Provide the (x, y) coordinate of the cell's center where the given text is located.  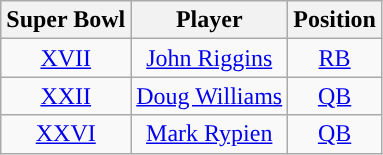
Position (335, 20)
Super Bowl (66, 20)
Mark Rypien (210, 134)
Player (210, 20)
RB (335, 58)
XXVI (66, 134)
Doug Williams (210, 96)
John Riggins (210, 58)
XVII (66, 58)
XXII (66, 96)
